From the cell containing the given text, extract its center point as [x, y] coordinate. 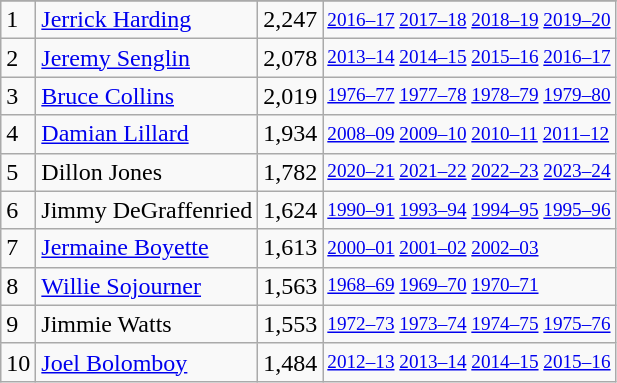
3 [18, 96]
Bruce Collins [147, 96]
Jimmie Watts [147, 324]
1,934 [290, 134]
1,484 [290, 362]
1972–73 1973–74 1974–75 1975–76 [469, 324]
2,247 [290, 20]
1976–77 1977–78 1978–79 1979–80 [469, 96]
1990–91 1993–94 1994–95 1995–96 [469, 210]
Dillon Jones [147, 172]
2008–09 2009–10 2010–11 2011–12 [469, 134]
Damian Lillard [147, 134]
2016–17 2017–18 2018–19 2019–20 [469, 20]
Joel Bolomboy [147, 362]
9 [18, 324]
10 [18, 362]
1,563 [290, 286]
2000–01 2001–02 2002–03 [469, 248]
Willie Sojourner [147, 286]
1,553 [290, 324]
1968–69 1969–70 1970–71 [469, 286]
2,078 [290, 58]
2 [18, 58]
Jermaine Boyette [147, 248]
8 [18, 286]
5 [18, 172]
2013–14 2014–15 2015–16 2016–17 [469, 58]
1 [18, 20]
1,782 [290, 172]
1,613 [290, 248]
Jerrick Harding [147, 20]
7 [18, 248]
2012–13 2013–14 2014–15 2015–16 [469, 362]
6 [18, 210]
Jimmy DeGraffenried [147, 210]
2,019 [290, 96]
Jeremy Senglin [147, 58]
1,624 [290, 210]
2020–21 2021–22 2022–23 2023–24 [469, 172]
4 [18, 134]
